Capture the cell that displays the provided text and extract its [X, Y] central coordinate. 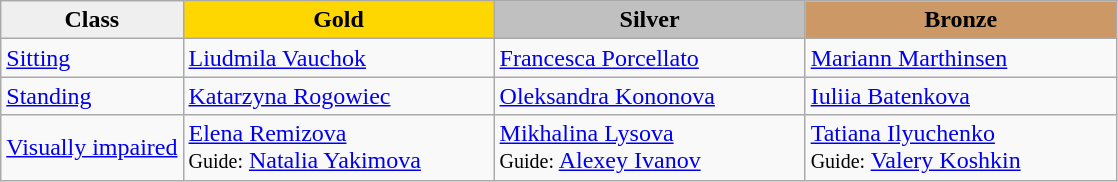
Tatiana IlyuchenkoGuide: Valery Koshkin [960, 148]
Sitting [92, 58]
Gold [338, 20]
Francesca Porcellato [650, 58]
Mikhalina LysovaGuide: Alexey Ivanov [650, 148]
Katarzyna Rogowiec [338, 96]
Elena RemizovaGuide: Natalia Yakimova [338, 148]
Class [92, 20]
Visually impaired [92, 148]
Oleksandra Kononova [650, 96]
Standing [92, 96]
Silver [650, 20]
Liudmila Vauchok [338, 58]
Mariann Marthinsen [960, 58]
Bronze [960, 20]
Iuliia Batenkova [960, 96]
